Extract the (X, Y) coordinate from the center of the cell holding the provided text.  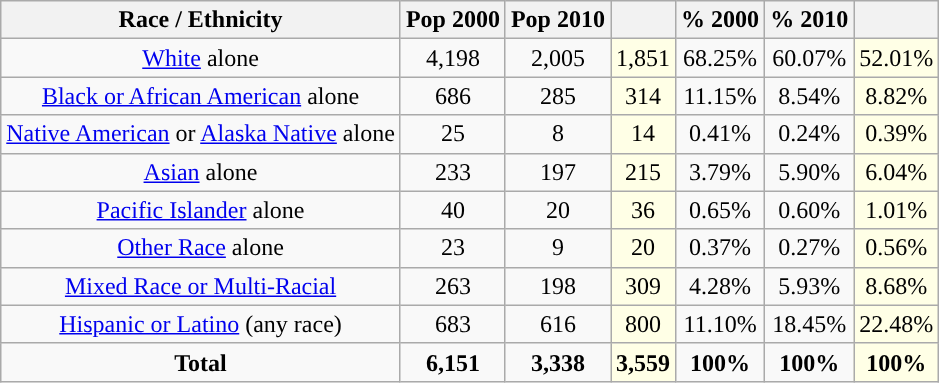
5.93% (810, 286)
Other Race alone (201, 248)
233 (452, 172)
Native American or Alaska Native alone (201, 134)
11.15% (720, 96)
215 (642, 172)
25 (452, 134)
23 (452, 248)
4.28% (720, 286)
4,198 (452, 58)
68.25% (720, 58)
198 (558, 286)
0.37% (720, 248)
White alone (201, 58)
8 (558, 134)
3,559 (642, 362)
5.90% (810, 172)
1.01% (896, 210)
36 (642, 210)
683 (452, 324)
0.41% (720, 134)
Race / Ethnicity (201, 20)
Pop 2010 (558, 20)
Asian alone (201, 172)
% 2010 (810, 20)
0.65% (720, 210)
Black or African American alone (201, 96)
22.48% (896, 324)
Pacific Islander alone (201, 210)
2,005 (558, 58)
9 (558, 248)
0.60% (810, 210)
8.68% (896, 286)
8.54% (810, 96)
6.04% (896, 172)
1,851 (642, 58)
314 (642, 96)
3,338 (558, 362)
3.79% (720, 172)
197 (558, 172)
% 2000 (720, 20)
Pop 2000 (452, 20)
60.07% (810, 58)
263 (452, 286)
6,151 (452, 362)
14 (642, 134)
800 (642, 324)
0.39% (896, 134)
52.01% (896, 58)
40 (452, 210)
686 (452, 96)
11.10% (720, 324)
Mixed Race or Multi-Racial (201, 286)
8.82% (896, 96)
Hispanic or Latino (any race) (201, 324)
309 (642, 286)
0.24% (810, 134)
Total (201, 362)
616 (558, 324)
0.56% (896, 248)
0.27% (810, 248)
18.45% (810, 324)
285 (558, 96)
